Capture the cell that displays the provided text and extract its (x, y) central coordinate. 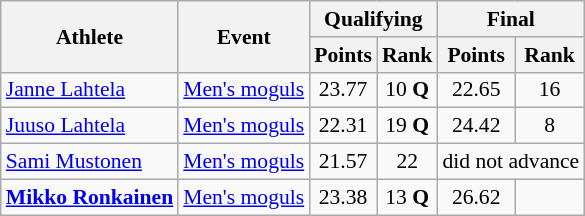
26.62 (476, 197)
Athlete (90, 36)
22.31 (343, 126)
22 (408, 162)
23.38 (343, 197)
16 (550, 90)
did not advance (510, 162)
Juuso Lahtela (90, 126)
22.65 (476, 90)
23.77 (343, 90)
19 Q (408, 126)
Qualifying (373, 19)
24.42 (476, 126)
Janne Lahtela (90, 90)
Final (510, 19)
10 Q (408, 90)
Mikko Ronkainen (90, 197)
Event (244, 36)
8 (550, 126)
21.57 (343, 162)
13 Q (408, 197)
Sami Mustonen (90, 162)
